Output the [X, Y] coordinate of the center of the cell containing the given text.  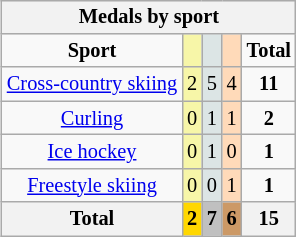
15 [269, 219]
Sport [92, 51]
5 [212, 84]
Curling [92, 118]
Ice hockey [92, 152]
Freestyle skiing [92, 185]
Medals by sport [149, 17]
11 [269, 84]
Cross-country skiing [92, 84]
6 [232, 219]
4 [232, 84]
7 [212, 219]
